Provide the [X, Y] coordinate of the cell's center where the given text is located.  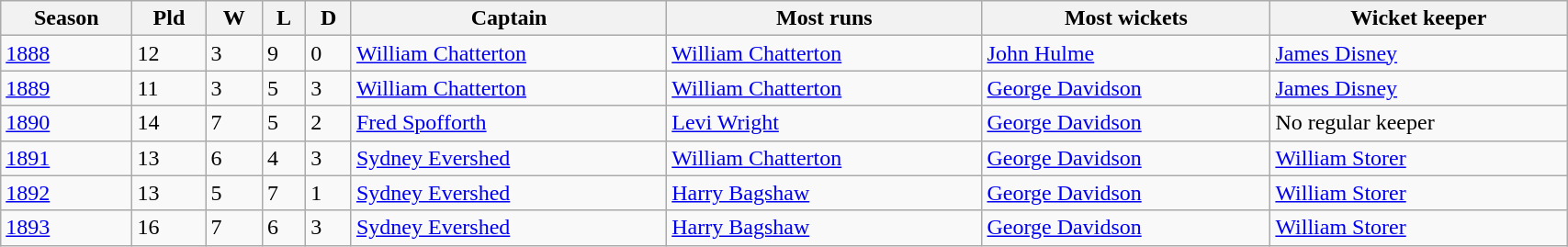
Most wickets [1126, 18]
16 [169, 228]
1890 [66, 123]
No regular keeper [1418, 123]
Levi Wright [825, 123]
2 [329, 123]
14 [169, 123]
Captain [509, 18]
1891 [66, 158]
Pld [169, 18]
4 [283, 158]
1889 [66, 88]
Wicket keeper [1418, 18]
W [233, 18]
Most runs [825, 18]
John Hulme [1126, 53]
Season [66, 18]
0 [329, 53]
D [329, 18]
11 [169, 88]
12 [169, 53]
1 [329, 193]
1888 [66, 53]
9 [283, 53]
L [283, 18]
Fred Spofforth [509, 123]
1892 [66, 193]
1893 [66, 228]
